From the cell containing the given text, extract its center point as [X, Y] coordinate. 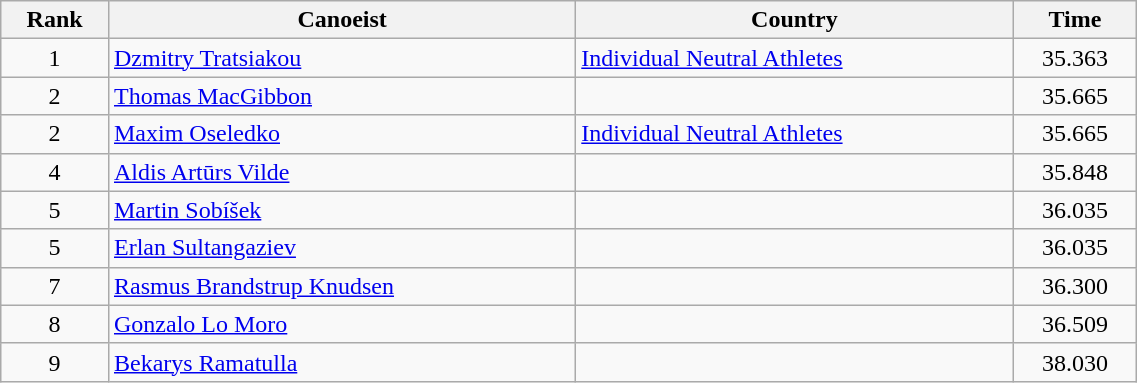
1 [55, 58]
Dzmitry Tratsiakou [342, 58]
8 [55, 324]
Canoeist [342, 20]
36.509 [1075, 324]
38.030 [1075, 362]
Thomas MacGibbon [342, 96]
9 [55, 362]
Maxim Oseledko [342, 134]
36.300 [1075, 286]
Gonzalo Lo Moro [342, 324]
4 [55, 172]
35.363 [1075, 58]
Aldis Artūrs Vilde [342, 172]
35.848 [1075, 172]
Erlan Sultangaziev [342, 248]
Time [1075, 20]
Martin Sobíšek [342, 210]
Bekarys Ramatulla [342, 362]
7 [55, 286]
Country [794, 20]
Rank [55, 20]
Rasmus Brandstrup Knudsen [342, 286]
